Extract the (X, Y) coordinate from the center of the cell holding the provided text.  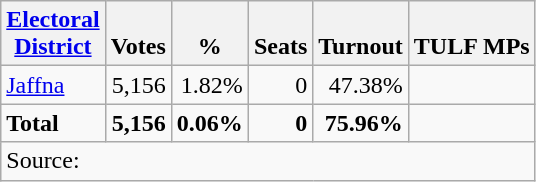
Votes (138, 34)
47.38% (361, 85)
% (210, 34)
Total (53, 123)
TULF MPs (472, 34)
Source: (268, 161)
Jaffna (53, 85)
75.96% (361, 123)
0.06% (210, 123)
ElectoralDistrict (53, 34)
1.82% (210, 85)
Turnout (361, 34)
Seats (280, 34)
